Identify which cell holds the provided text, then report its (x, y) central coordinate. 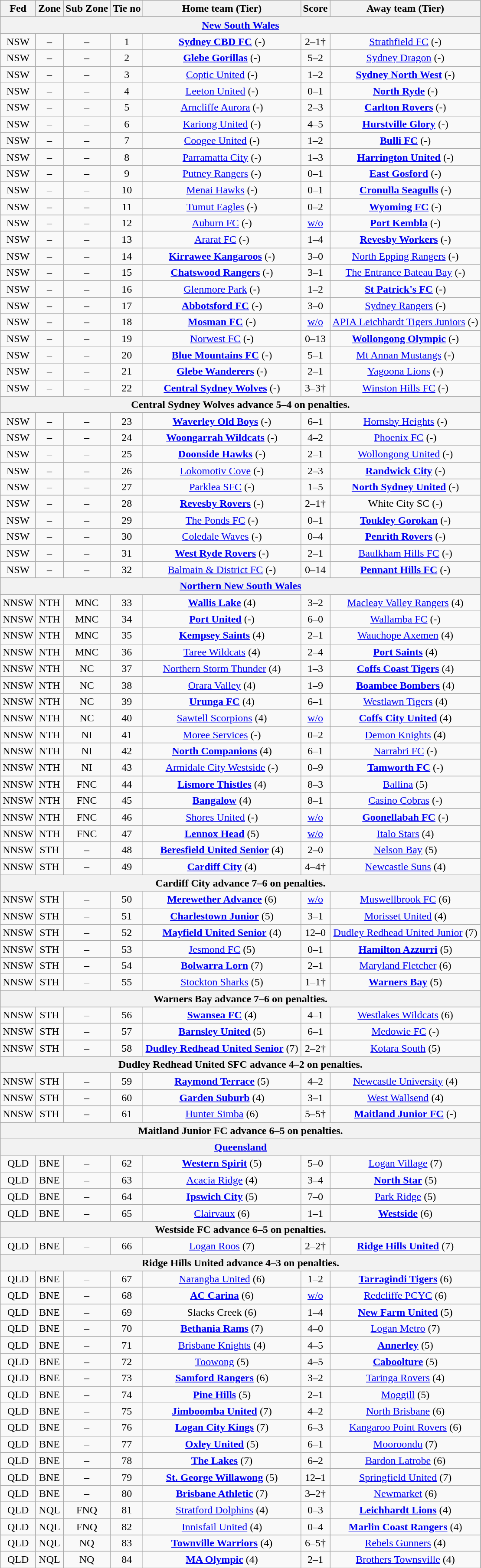
Barnsley United (5) (222, 1032)
Sub Zone (87, 9)
Raymond Terrace (5) (222, 1081)
Putney Rangers (-) (222, 173)
82 (127, 1526)
St Patrick's FC (-) (405, 289)
4–4† (315, 867)
Orara Valley (4) (222, 685)
8–1 (315, 801)
46 (127, 817)
Jesmond FC (5) (222, 949)
Ridge Hills United (7) (405, 1246)
Clairvaux (6) (222, 1213)
0–3 (315, 1510)
54 (127, 965)
Redcliffe PCYC (6) (405, 1296)
Yagoona Lions (-) (405, 372)
21 (127, 372)
Dudley Redhead United SFC advance 4–2 on penalties. (240, 1065)
North Ryde (-) (405, 91)
26 (127, 470)
32 (127, 570)
Bulli FC (-) (405, 140)
43 (127, 768)
40 (127, 718)
Dudley Redhead United Junior (7) (405, 932)
White City SC (-) (405, 504)
Wollongong United (-) (405, 454)
5–1 (315, 355)
Zone (49, 9)
Casino Cobras (-) (405, 801)
25 (127, 454)
14 (127, 256)
0–9 (315, 768)
Away team (Tier) (405, 9)
Narangba United (6) (222, 1279)
55 (127, 982)
North Epping Rangers (-) (405, 256)
Tie no (127, 9)
Swansea FC (4) (222, 1015)
61 (127, 1114)
Hurstville Glory (-) (405, 124)
Norwest FC (-) (222, 339)
65 (127, 1213)
Medowie FC (-) (405, 1032)
6–5† (315, 1543)
2 (127, 58)
35 (127, 636)
12–1 (315, 1477)
0–13 (315, 339)
Wollongong Olympic (-) (405, 339)
Annerley (5) (405, 1345)
Hornsby Heights (-) (405, 421)
77 (127, 1444)
Cardiff City advance 7–6 on penalties. (240, 883)
Ipswich City (5) (222, 1196)
60 (127, 1098)
Logan Roos (7) (222, 1246)
Westlakes Wildcats (6) (405, 1015)
Lokomotiv Cove (-) (222, 470)
39 (127, 701)
Wallamba FC (-) (405, 619)
West Wallsend (4) (405, 1098)
Leichhardt Lions (4) (405, 1510)
7–0 (315, 1196)
Tumut Eagles (-) (222, 207)
Garden Suburb (4) (222, 1098)
Cronulla Seagulls (-) (405, 190)
Toukley Gorokan (-) (405, 520)
5 (127, 108)
Hunter Simba (6) (222, 1114)
Stratford Dolphins (4) (222, 1510)
Kirrawee Kangaroos (-) (222, 256)
Randwick City (-) (405, 470)
Menai Hawks (-) (222, 190)
75 (127, 1411)
Goonellabah FC (-) (405, 817)
The Entrance Bateau Bay (-) (405, 273)
15 (127, 273)
Bethania Rams (7) (222, 1329)
0–14 (315, 570)
Pine Hills (5) (222, 1395)
5–5† (315, 1114)
Port Kembla (-) (405, 223)
5–2 (315, 58)
Winston Hills FC (-) (405, 388)
Merewether Advance (6) (222, 900)
Glebe Gorillas (-) (222, 58)
34 (127, 619)
Sydney CBD FC (-) (222, 42)
63 (127, 1180)
57 (127, 1032)
Kempsey Saints (4) (222, 636)
North Companions (4) (222, 751)
72 (127, 1362)
Parklea SFC (-) (222, 487)
Rebels Gunners (4) (405, 1543)
Westlawn Tigers (4) (405, 701)
1–1† (315, 982)
52 (127, 932)
18 (127, 322)
Taringa Rovers (4) (405, 1378)
Coogee United (-) (222, 140)
84 (127, 1560)
Tamworth FC (-) (405, 768)
APIA Leichhardt Tigers Juniors (-) (405, 322)
West Ryde Rovers (-) (222, 553)
Baulkham Hills FC (-) (405, 553)
New Farm United (5) (405, 1312)
Mt Annan Mustangs (-) (405, 355)
Macleay Valley Rangers (4) (405, 603)
Glebe Wanderers (-) (222, 372)
Westside FC advance 6–5 on penalties. (240, 1229)
1–5 (315, 487)
78 (127, 1460)
Toowong (5) (222, 1362)
Revesby Rovers (-) (222, 504)
Townville Warriors (4) (222, 1543)
Ballina (5) (405, 784)
Sydney North West (-) (405, 75)
6–3 (315, 1428)
Chatswood Rangers (-) (222, 273)
6–0 (315, 619)
29 (127, 520)
Newcastle University (4) (405, 1081)
MA Olympic (4) (222, 1560)
Oxley United (5) (222, 1444)
Samford Rangers (6) (222, 1378)
1 (127, 42)
Taree Wildcats (4) (222, 652)
6–2 (315, 1460)
12–0 (315, 932)
74 (127, 1395)
41 (127, 735)
Lennox Head (5) (222, 834)
Balmain & District FC (-) (222, 570)
19 (127, 339)
Coffs Coast Tigers (4) (405, 668)
Stockton Sharks (5) (222, 982)
Cardiff City (4) (222, 867)
66 (127, 1246)
Warners Bay (5) (405, 982)
Jimboomba United (7) (222, 1411)
45 (127, 801)
Glenmore Park (-) (222, 289)
Shores United (-) (222, 817)
36 (127, 652)
Tarragindi Tigers (6) (405, 1279)
Leeton United (-) (222, 91)
48 (127, 850)
70 (127, 1329)
Northern Storm Thunder (4) (222, 668)
Woongarrah Wildcats (-) (222, 437)
Ararat FC (-) (222, 240)
Boambee Bombers (4) (405, 685)
Western Spirit (5) (222, 1164)
17 (127, 306)
44 (127, 784)
Charlestown Junior (5) (222, 916)
Arncliffe Aurora (-) (222, 108)
30 (127, 537)
9 (127, 173)
Nelson Bay (5) (405, 850)
81 (127, 1510)
Home team (Tier) (222, 9)
Springfield United (7) (405, 1477)
3–2† (315, 1493)
16 (127, 289)
Westside (6) (405, 1213)
North Star (5) (405, 1180)
Italo Stars (4) (405, 834)
Bardon Latrobe (6) (405, 1460)
Narrabri FC (-) (405, 751)
51 (127, 916)
68 (127, 1296)
1–9 (315, 685)
Morisset United (4) (405, 916)
3 (127, 75)
Park Ridge (5) (405, 1196)
11 (127, 207)
42 (127, 751)
Kangaroo Point Rovers (6) (405, 1428)
North Sydney United (-) (405, 487)
8 (127, 157)
Brisbane Knights (4) (222, 1345)
Sydney Rangers (-) (405, 306)
Harrington United (-) (405, 157)
Central Sydney Wolves advance 5–4 on penalties. (240, 404)
Kariong United (-) (222, 124)
1–1 (315, 1213)
7 (127, 140)
Coffs City United (4) (405, 718)
Coptic United (-) (222, 75)
Slacks Creek (6) (222, 1312)
Fed (18, 9)
Dudley Redhead United Senior (7) (222, 1048)
6 (127, 124)
Phoenix FC (-) (405, 437)
Mooroondu (7) (405, 1444)
Auburn FC (-) (222, 223)
Newmarket (6) (405, 1493)
Mosman FC (-) (222, 322)
Abbotsford FC (-) (222, 306)
Maitland Junior FC advance 6–5 on penalties. (240, 1131)
Coledale Waves (-) (222, 537)
Hamilton Azzurri (5) (405, 949)
3–3† (315, 388)
Muswellbrook FC (6) (405, 900)
38 (127, 685)
10 (127, 190)
56 (127, 1015)
Newcastle Suns (4) (405, 867)
4–0 (315, 1329)
New South Wales (240, 25)
Queensland (240, 1147)
37 (127, 668)
Beresfield United Senior (4) (222, 850)
27 (127, 487)
Wauchope Axemen (4) (405, 636)
2–0 (315, 850)
Blue Mountains FC (-) (222, 355)
58 (127, 1048)
Demon Knights (4) (405, 735)
53 (127, 949)
Urunga FC (4) (222, 701)
Sawtell Scorpions (4) (222, 718)
Logan City Kings (7) (222, 1428)
Central Sydney Wolves (-) (222, 388)
Kotara South (5) (405, 1048)
80 (127, 1493)
Sydney Dragon (-) (405, 58)
North Brisbane (6) (405, 1411)
Maryland Fletcher (6) (405, 965)
76 (127, 1428)
Logan Village (7) (405, 1164)
33 (127, 603)
Pennant Hills FC (-) (405, 570)
Parramatta City (-) (222, 157)
Mayfield United Senior (4) (222, 932)
3–4 (315, 1180)
4 (127, 91)
Strathfield FC (-) (405, 42)
Wyoming FC (-) (405, 207)
AC Carina (6) (222, 1296)
73 (127, 1378)
13 (127, 240)
20 (127, 355)
Brisbane Athletic (7) (222, 1493)
Bolwarra Lorn (7) (222, 965)
Caboolture (5) (405, 1362)
47 (127, 834)
Score (315, 9)
St. George Willawong (5) (222, 1477)
83 (127, 1543)
Warners Bay advance 7–6 on penalties. (240, 998)
Armidale City Westside (-) (222, 768)
Carlton Rovers (-) (405, 108)
The Lakes (7) (222, 1460)
64 (127, 1196)
59 (127, 1081)
Moree Services (-) (222, 735)
Bangalow (4) (222, 801)
Revesby Workers (-) (405, 240)
71 (127, 1345)
62 (127, 1164)
Marlin Coast Rangers (4) (405, 1526)
23 (127, 421)
Moggill (5) (405, 1395)
79 (127, 1477)
Acacia Ridge (4) (222, 1180)
Lismore Thistles (4) (222, 784)
Doonside Hawks (-) (222, 454)
22 (127, 388)
Waverley Old Boys (-) (222, 421)
Wallis Lake (4) (222, 603)
Northern New South Wales (240, 586)
69 (127, 1312)
Brothers Townsville (4) (405, 1560)
49 (127, 867)
5–0 (315, 1164)
Ridge Hills United advance 4–3 on penalties. (240, 1263)
Port Saints (4) (405, 652)
Maitland Junior FC (-) (405, 1114)
8–3 (315, 784)
Penrith Rovers (-) (405, 537)
The Ponds FC (-) (222, 520)
4–1 (315, 1015)
31 (127, 553)
East Gosford (-) (405, 173)
12 (127, 223)
Innisfail United (4) (222, 1526)
2–4 (315, 652)
Port United (-) (222, 619)
28 (127, 504)
Logan Metro (7) (405, 1329)
50 (127, 900)
24 (127, 437)
67 (127, 1279)
